Return the (x, y) coordinate for the center point of the cell that contains the specified text.  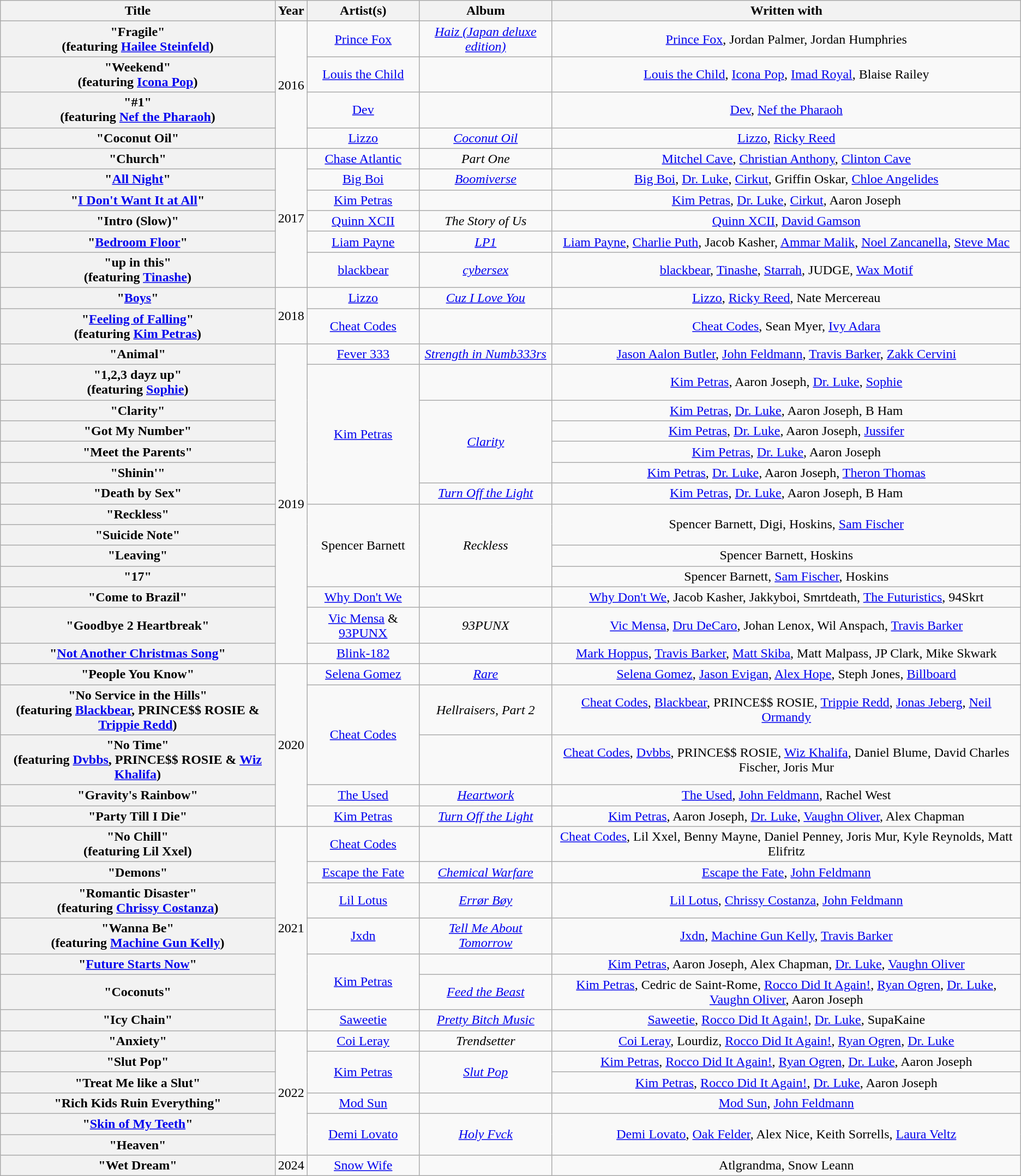
Reckless (485, 545)
Part One (485, 159)
"All Night" (137, 179)
Written with (786, 11)
Fever 333 (363, 354)
"Romantic Disaster"(featuring Chrissy Costanza) (137, 901)
Errør Bøy (485, 901)
Big Boi, Dr. Luke, Cirkut, Griffin Oskar, Chloe Angelides (786, 179)
Cheat Codes, Lil Xxel, Benny Mayne, Daniel Penney, Joris Mur, Kyle Reynolds, Matt Elifritz (786, 844)
LP1 (485, 242)
Why Don't We (363, 597)
"Wanna Be"(featuring Machine Gun Kelly) (137, 936)
Lil Lotus (363, 901)
Strength in Numb333rs (485, 354)
Spencer Barnett (363, 545)
"Heaven" (137, 1144)
"Bedroom Floor" (137, 242)
Snow Wife (363, 1166)
Atlgrandma, Snow Leann (786, 1166)
"Wet Dream" (137, 1166)
"Treat Me like a Slut" (137, 1082)
Kim Petras, Dr. Luke, Aaron Joseph, Jussifer (786, 431)
Mitchel Cave, Christian Anthony, Clinton Cave (786, 159)
2016 (291, 85)
blackbear (363, 269)
Clarity (485, 442)
Spencer Barnett, Sam Fischer, Hoskins (786, 576)
Artist(s) (363, 11)
Kim Petras, Dr. Luke, Aaron Joseph, Theron Thomas (786, 473)
Kim Petras, Aaron Joseph, Alex Chapman, Dr. Luke, Vaughn Oliver (786, 964)
"Party Till I Die" (137, 816)
Jxdn, Machine Gun Kelly, Travis Barker (786, 936)
Louis the Child, Icona Pop, Imad Royal, Blaise Railey (786, 74)
2021 (291, 928)
Quinn XCII, David Gamson (786, 221)
"#1"(featuring Nef the Pharaoh) (137, 110)
Feed the Beast (485, 992)
Kim Petras, Aaron Joseph, Dr. Luke, Vaughn Oliver, Alex Chapman (786, 816)
Vic Mensa, Dru DeCaro, Johan Lenox, Wil Anspach, Travis Barker (786, 625)
"Anxiety" (137, 1041)
Selena Gomez (363, 674)
"1,2,3 dayz up"(featuring Sophie) (137, 383)
"Icy Chain" (137, 1020)
"Reckless" (137, 514)
The Story of Us (485, 221)
Chemical Warfare (485, 872)
"Clarity" (137, 411)
Mod Sun, John Feldmann (786, 1103)
"Animal" (137, 354)
Cheat Codes, Blackbear, PRINCE$$ ROSIE, Trippie Redd, Jonas Jeberg, Neil Ormandy (786, 710)
2019 (291, 504)
"Demons" (137, 872)
Why Don't We, Jacob Kasher, Jakkyboi, Smrtdeath, The Futuristics, 94Skrt (786, 597)
Cheat Codes, Sean Myer, Ivy Adara (786, 326)
Kim Petras, Rocco Did It Again!, Ryan Ogren, Dr. Luke, Aaron Joseph (786, 1062)
"Suicide Note" (137, 535)
93PUNX (485, 625)
Big Boi (363, 179)
Spencer Barnett, Hoskins (786, 556)
Pretty Bitch Music (485, 1020)
The Used (363, 795)
Prince Fox, Jordan Palmer, Jordan Humphries (786, 39)
"Goodbye 2 Heartbreak" (137, 625)
Saweetie, Rocco Did It Again!, Dr. Luke, SupaKaine (786, 1020)
Slut Pop (485, 1072)
Saweetie (363, 1020)
"Coconuts" (137, 992)
cybersex (485, 269)
"Weekend"(featuring Icona Pop) (137, 74)
"Intro (Slow)" (137, 221)
2020 (291, 745)
blackbear, Tinashe, Starrah, JUDGE, Wax Motif (786, 269)
"Gravity's Rainbow" (137, 795)
Kim Petras, Dr. Luke, Cirkut, Aaron Joseph (786, 200)
Lizzo, Ricky Reed, Nate Mercereau (786, 298)
Blink-182 (363, 653)
"People You Know" (137, 674)
"Not Another Christmas Song" (137, 653)
Spencer Barnett, Digi, Hoskins, Sam Fischer (786, 524)
Coi Leray (363, 1041)
Cuz I Love You (485, 298)
"Come to Brazil" (137, 597)
Quinn XCII (363, 221)
Holy Fvck (485, 1134)
Dev, Nef the Pharaoh (786, 110)
Lizzo, Ricky Reed (786, 138)
Louis the Child (363, 74)
Vic Mensa & 93PUNX (363, 625)
Jxdn (363, 936)
Demi Lovato (363, 1134)
"Skin of My Teeth" (137, 1124)
"Future Starts Now" (137, 964)
Mod Sun (363, 1103)
"Shinin'" (137, 473)
Haiz (Japan deluxe edition) (485, 39)
Jason Aalon Butler, John Feldmann, Travis Barker, Zakk Cervini (786, 354)
Album (485, 11)
Liam Payne, Charlie Puth, Jacob Kasher, Ammar Malik, Noel Zancanella, Steve Mac (786, 242)
Demi Lovato, Oak Felder, Alex Nice, Keith Sorrells, Laura Veltz (786, 1134)
Title (137, 11)
Prince Fox (363, 39)
"Leaving" (137, 556)
"Coconut Oil" (137, 138)
The Used, John Feldmann, Rachel West (786, 795)
"17" (137, 576)
"Rich Kids Ruin Everything" (137, 1103)
2022 (291, 1093)
Mark Hoppus, Travis Barker, Matt Skiba, Matt Malpass, JP Clark, Mike Skwark (786, 653)
Trendsetter (485, 1041)
Chase Atlantic (363, 159)
Kim Petras, Rocco Did It Again!, Dr. Luke, Aaron Joseph (786, 1082)
Coi Leray, Lourdiz, Rocco Did It Again!, Ryan Ogren, Dr. Luke (786, 1041)
"up in this"(featuring Tinashe) (137, 269)
Rare (485, 674)
Selena Gomez, Jason Evigan, Alex Hope, Steph Jones, Billboard (786, 674)
Escape the Fate (363, 872)
"I Don't Want It at All" (137, 200)
2017 (291, 218)
"Death by Sex" (137, 493)
Dev (363, 110)
Cheat Codes, Dvbbs, PRINCE$$ ROSIE, Wiz Khalifa, Daniel Blume, David Charles Fischer, Joris Mur (786, 760)
"Church" (137, 159)
"Fragile"(featuring Hailee Steinfeld) (137, 39)
Liam Payne (363, 242)
2024 (291, 1166)
"Meet the Parents" (137, 452)
Hellraisers, Part 2 (485, 710)
Heartwork (485, 795)
"Boys" (137, 298)
"No Service in the Hills"(featuring Blackbear, PRINCE$$ ROSIE & Trippie Redd) (137, 710)
Lil Lotus, Chrissy Costanza, John Feldmann (786, 901)
Kim Petras, Dr. Luke, Aaron Joseph (786, 452)
Boomiverse (485, 179)
Kim Petras, Aaron Joseph, Dr. Luke, Sophie (786, 383)
"No Chill"(featuring Lil Xxel) (137, 844)
2018 (291, 315)
"No Time"(featuring Dvbbs, PRINCE$$ ROSIE & Wiz Khalifa) (137, 760)
Tell Me About Tomorrow (485, 936)
Year (291, 11)
"Got My Number" (137, 431)
"Slut Pop" (137, 1062)
Coconut Oil (485, 138)
Escape the Fate, John Feldmann (786, 872)
Kim Petras, Cedric de Saint-Rome, Rocco Did It Again!, Ryan Ogren, Dr. Luke, Vaughn Oliver, Aaron Joseph (786, 992)
"Feeling of Falling"(featuring Kim Petras) (137, 326)
